Search for the cell housing the specified text and yield its (x, y) center coordinate. 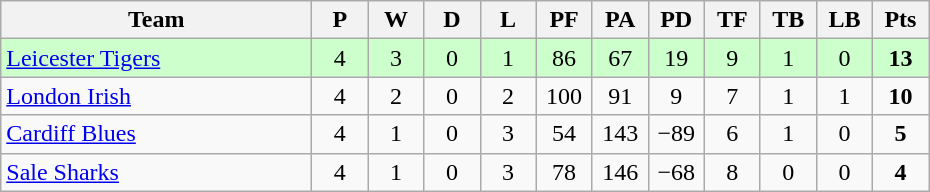
TB (788, 20)
67 (620, 58)
Leicester Tigers (156, 58)
Sale Sharks (156, 172)
Pts (900, 20)
Team (156, 20)
L (508, 20)
−89 (676, 134)
146 (620, 172)
13 (900, 58)
7 (732, 96)
100 (564, 96)
8 (732, 172)
91 (620, 96)
5 (900, 134)
London Irish (156, 96)
PD (676, 20)
PA (620, 20)
78 (564, 172)
Cardiff Blues (156, 134)
PF (564, 20)
LB (844, 20)
−68 (676, 172)
86 (564, 58)
TF (732, 20)
10 (900, 96)
W (396, 20)
P (340, 20)
143 (620, 134)
19 (676, 58)
6 (732, 134)
54 (564, 134)
D (452, 20)
